Detect which cell encompasses the target text, then output its (x, y) center coordinate. 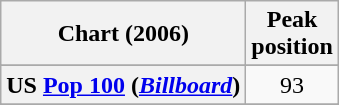
Chart (2006) (124, 34)
Peakposition (292, 34)
US Pop 100 (Billboard) (124, 85)
93 (292, 85)
